Locate the cell with the specified text and output its (x, y) center coordinate. 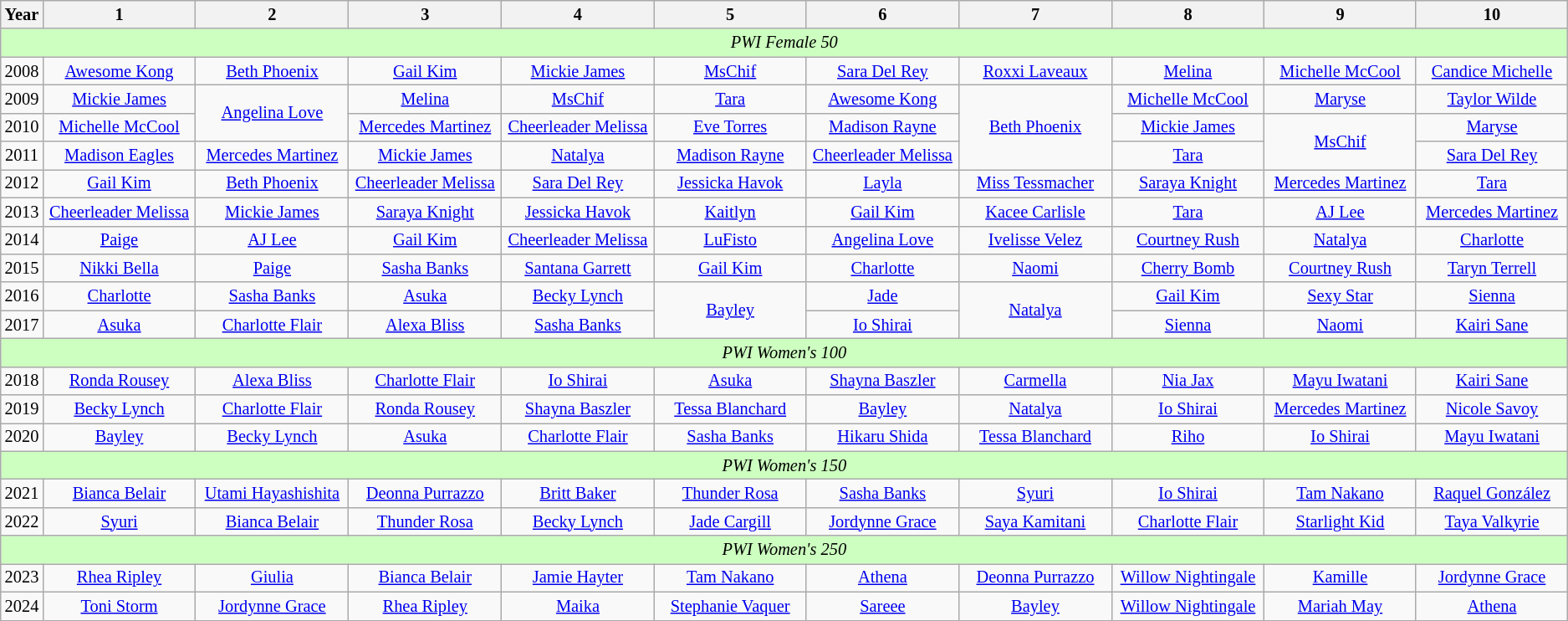
2021 (22, 493)
8 (1187, 14)
Roxxi Laveaux (1035, 71)
PWI Women's 150 (784, 465)
6 (883, 14)
Jade (883, 296)
PWI Women's 100 (784, 352)
Miss Tessmacher (1035, 183)
Santana Garrett (579, 268)
1 (119, 14)
Taya Valkyrie (1492, 521)
Mariah May (1341, 606)
2015 (22, 268)
Britt Baker (579, 493)
LuFisto (730, 240)
Utami Hayashishita (273, 493)
7 (1035, 14)
2016 (22, 296)
Cherry Bomb (1187, 268)
Hikaru Shida (883, 437)
2008 (22, 71)
Layla (883, 183)
3 (425, 14)
Carmella (1035, 381)
Kacee Carlisle (1035, 212)
Nia Jax (1187, 381)
4 (579, 14)
Sareee (883, 606)
Nicole Savoy (1492, 409)
PWI Female 50 (784, 43)
2014 (22, 240)
Starlight Kid (1341, 521)
PWI Women's 250 (784, 550)
Kaitlyn (730, 212)
Jade Cargill (730, 521)
2017 (22, 325)
Nikki Bella (119, 268)
Saya Kamitani (1035, 521)
Madison Eagles (119, 156)
Year (22, 14)
2009 (22, 99)
5 (730, 14)
2012 (22, 183)
Raquel González (1492, 493)
9 (1341, 14)
10 (1492, 14)
2013 (22, 212)
Toni Storm (119, 606)
2011 (22, 156)
Sexy Star (1341, 296)
2023 (22, 577)
Kamille (1341, 577)
Candice Michelle (1492, 71)
Maika (579, 606)
2 (273, 14)
Stephanie Vaquer (730, 606)
2020 (22, 437)
Riho (1187, 437)
2022 (22, 521)
Eve Torres (730, 127)
Taylor Wilde (1492, 99)
2024 (22, 606)
Taryn Terrell (1492, 268)
Giulia (273, 577)
2010 (22, 127)
2018 (22, 381)
2019 (22, 409)
Ivelisse Velez (1035, 240)
Jamie Hayter (579, 577)
